For the text-containing cell, return its midpoint in [X, Y] coordinate format. 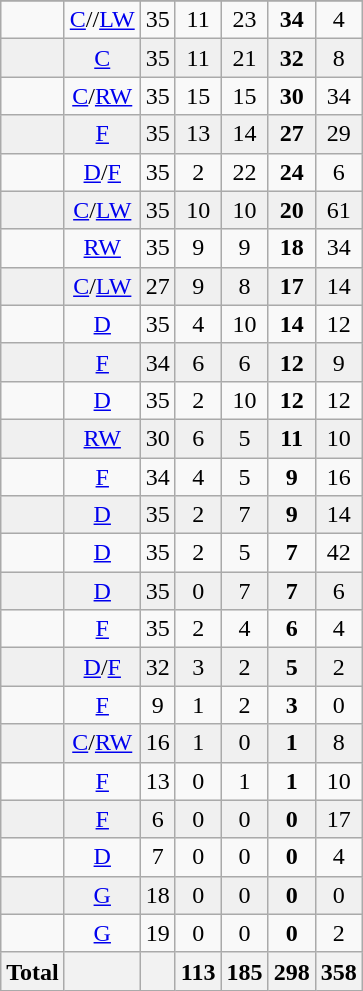
23 [244, 20]
22 [244, 172]
61 [338, 210]
20 [292, 210]
21 [244, 58]
358 [338, 971]
C [102, 58]
19 [158, 933]
42 [338, 553]
24 [292, 172]
29 [338, 134]
113 [198, 971]
298 [292, 971]
C//LW [102, 20]
185 [244, 971]
Total [33, 971]
